Find where the given text appears and provide that cell's center as [x, y] coordinate. 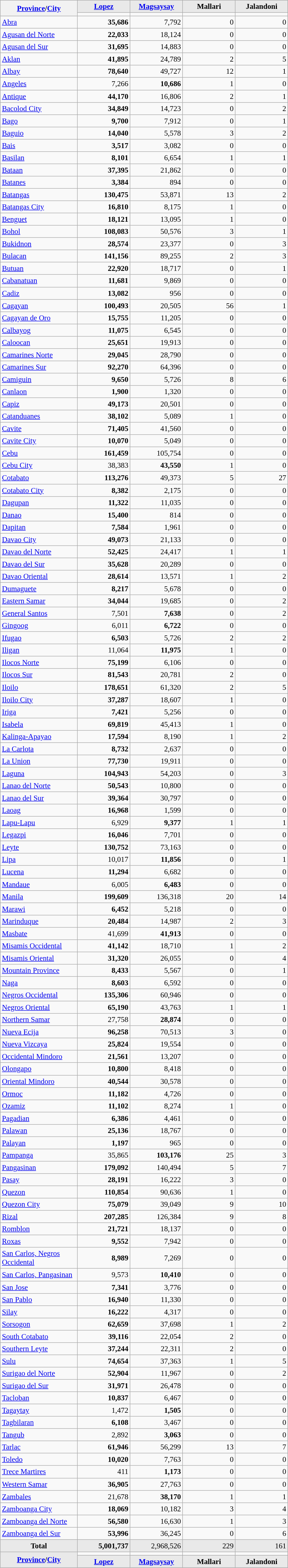
Rizal [39, 1217]
7,763 [157, 1460]
894 [157, 182]
50,576 [157, 232]
10,020 [104, 1460]
Lipa [39, 860]
161 [261, 1546]
La Union [39, 761]
Camarines Sur [39, 367]
6,106 [157, 663]
23,377 [157, 244]
78,640 [104, 72]
19,685 [157, 601]
Ormoc [39, 1094]
9,650 [104, 379]
7,501 [104, 614]
113,276 [104, 478]
9,377 [157, 823]
16,046 [104, 835]
56,299 [157, 1447]
21,133 [157, 539]
Ilocos Norte [39, 663]
11,975 [157, 650]
14,883 [157, 47]
24,417 [157, 552]
4,461 [157, 1118]
Batangas City [39, 207]
7,266 [104, 84]
56 [209, 306]
5,678 [157, 589]
11,075 [104, 330]
13,207 [157, 1057]
Surigao del Sur [39, 1386]
135,306 [104, 995]
3,063 [157, 1435]
13,571 [157, 576]
37,363 [157, 1361]
75,199 [104, 663]
Batanes [39, 182]
92,270 [104, 367]
Davao del Sur [39, 564]
90,636 [157, 1192]
20,484 [104, 921]
22,033 [104, 35]
8,418 [157, 1069]
9,552 [104, 1241]
15,400 [104, 515]
29,045 [104, 355]
5,049 [157, 441]
Negros Occidental [39, 995]
5,567 [157, 971]
39,116 [104, 1336]
35,628 [104, 564]
38,102 [104, 416]
104,943 [104, 773]
61,320 [157, 687]
7,269 [157, 1258]
19,554 [157, 1044]
56,580 [104, 1521]
8,190 [157, 737]
4,726 [157, 1094]
39,049 [157, 1204]
1,197 [104, 1143]
Capiz [39, 404]
Cotabato [39, 478]
81,543 [104, 675]
25,136 [104, 1131]
Gingoog [39, 626]
19,913 [157, 343]
96,258 [104, 1032]
39,364 [104, 798]
35,865 [104, 1155]
Manila [39, 897]
3,082 [157, 145]
89,255 [157, 256]
6,011 [104, 626]
41,142 [104, 946]
2,968,526 [157, 1546]
3,384 [104, 182]
26,055 [157, 958]
31,695 [104, 47]
Legazpi [39, 835]
20,289 [157, 564]
Batangas [39, 195]
37,244 [104, 1349]
9,700 [104, 121]
10,686 [157, 84]
25,651 [104, 343]
Occidental Mindoro [39, 1057]
8,603 [104, 983]
6,483 [157, 884]
13,082 [104, 293]
141,156 [104, 256]
40,544 [104, 1081]
Bukidnon [39, 244]
8,382 [104, 490]
Cagayan [39, 306]
Antique [39, 96]
10,182 [157, 1509]
Cadiz [39, 293]
Roxas [39, 1241]
18,137 [157, 1229]
6,592 [157, 983]
Cebu [39, 453]
Danao [39, 515]
5,001,737 [104, 1546]
34,044 [104, 601]
126,384 [157, 1217]
Dagupan [39, 502]
71,405 [104, 429]
Surigao del Norte [39, 1373]
Zamboanga del Norte [39, 1521]
6,467 [157, 1398]
20,781 [157, 675]
50,543 [104, 786]
7,341 [104, 1287]
Cagayan de Oro [39, 318]
161,459 [104, 453]
11,064 [104, 650]
45,413 [157, 724]
6,503 [104, 638]
Abra [39, 22]
14 [261, 897]
11,856 [157, 860]
20,505 [157, 306]
Iligan [39, 650]
10,410 [157, 1275]
30,797 [157, 798]
Basilan [39, 158]
8,217 [104, 589]
Agusan del Sur [39, 47]
Davao Oriental [39, 576]
Tacloban [39, 1398]
Cavite [39, 429]
11,967 [157, 1373]
14,987 [157, 921]
38,383 [104, 465]
Bataan [39, 170]
2,637 [157, 749]
Pagadian [39, 1118]
4,317 [157, 1312]
43,763 [157, 1008]
49,373 [157, 478]
130,752 [104, 847]
Catanduanes [39, 416]
San Pablo [39, 1299]
21,678 [104, 1497]
Tagbilaran [39, 1423]
Ifugao [39, 638]
San Jose [39, 1287]
22,054 [157, 1336]
18,710 [157, 946]
5,256 [157, 712]
20 [209, 897]
Nueva Vizcaya [39, 1044]
34,849 [104, 108]
49,727 [157, 72]
8,274 [157, 1106]
16,810 [104, 207]
Isabela [39, 724]
74,654 [104, 1361]
28,790 [157, 355]
10,070 [104, 441]
Zamboanga City [39, 1509]
105,754 [157, 453]
Ilocos Sur [39, 675]
6,682 [157, 872]
130,475 [104, 195]
Butuan [39, 269]
Cabanatuan [39, 281]
12 [209, 72]
6,108 [104, 1423]
75,079 [104, 1204]
Southern Leyte [39, 1349]
Lanao del Sur [39, 798]
Kalinga-Apayao [39, 737]
Caloocan [39, 343]
Masbate [39, 934]
1,599 [157, 810]
Laoag [39, 810]
Cotabato City [39, 490]
Pangasinan [39, 1167]
6,929 [104, 823]
16,806 [157, 96]
Iloilo City [39, 700]
24,789 [157, 59]
37,287 [104, 700]
10,837 [104, 1398]
Tagaytay [39, 1410]
Benguet [39, 219]
41,895 [104, 59]
21,561 [104, 1057]
7,638 [157, 614]
77,730 [104, 761]
Nueva Ecija [39, 1032]
Sulu [39, 1361]
5,578 [157, 133]
Western Samar [39, 1484]
Albay [39, 72]
53,996 [104, 1534]
7,421 [104, 712]
26,478 [157, 1386]
17,594 [104, 737]
64,396 [157, 367]
11,102 [104, 1106]
30,578 [157, 1081]
Davao City [39, 539]
31,320 [104, 958]
31,971 [104, 1386]
Misamis Occidental [39, 946]
7,942 [157, 1241]
49,073 [104, 539]
5,089 [157, 416]
2,175 [157, 490]
1,961 [157, 527]
178,651 [104, 687]
52,904 [104, 1373]
25,824 [104, 1044]
Sorsogon [39, 1324]
Camiguin [39, 379]
28,191 [104, 1180]
16,630 [157, 1521]
Oriental Mindoro [39, 1081]
11,294 [104, 872]
6,005 [104, 884]
140,494 [157, 1167]
8,175 [157, 207]
49,173 [104, 404]
Northern Samar [39, 1020]
8,101 [104, 158]
20,501 [157, 404]
21,862 [157, 170]
Camarines Norte [39, 355]
Laguna [39, 773]
1,472 [104, 1410]
814 [157, 515]
6,654 [157, 158]
Iloilo [39, 687]
Eastern Samar [39, 601]
8,433 [104, 971]
Bago [39, 121]
14,040 [104, 133]
73,163 [157, 847]
18,607 [157, 700]
Total [39, 1546]
21,721 [104, 1229]
Ozamiz [39, 1106]
110,854 [104, 1192]
Canlaon [39, 392]
Dapitan [39, 527]
Tangub [39, 1435]
229 [209, 1546]
Lapu-Lapu [39, 823]
Cebu City [39, 465]
Mountain Province [39, 971]
25 [209, 1155]
52,425 [104, 552]
Pasay [39, 1180]
Bais [39, 145]
100,493 [104, 306]
11,322 [104, 502]
9,573 [104, 1275]
18,767 [157, 1131]
11,182 [104, 1094]
199,609 [104, 897]
65,190 [104, 1008]
6,545 [157, 330]
Zamboanga del Sur [39, 1534]
Bohol [39, 232]
Quezon [39, 1192]
Agusan del Norte [39, 35]
Bacolod City [39, 108]
37,698 [157, 1324]
18,124 [157, 35]
38,170 [157, 1497]
7,912 [157, 121]
Misamis Oriental [39, 958]
27,758 [104, 1020]
16,968 [104, 810]
Quezon City [39, 1204]
37,395 [104, 170]
53,871 [157, 195]
Trece Martires [39, 1472]
Aklan [39, 59]
1,900 [104, 392]
43,550 [157, 465]
Marinduque [39, 921]
207,285 [104, 1217]
69,819 [104, 724]
6,452 [104, 909]
La Carlota [39, 749]
Palayan [39, 1143]
Toledo [39, 1460]
San Carlos, Pangasinan [39, 1275]
San Carlos, Negros Occidental [39, 1258]
36,245 [157, 1534]
1,505 [157, 1410]
General Santos [39, 614]
Leyte [39, 847]
22,920 [104, 269]
103,176 [157, 1155]
Lucena [39, 872]
Bulacan [39, 256]
108,083 [104, 232]
62,659 [104, 1324]
3,517 [104, 145]
Tarlac [39, 1447]
60,946 [157, 995]
5,218 [157, 909]
3,776 [157, 1287]
14,723 [157, 108]
7,584 [104, 527]
965 [157, 1143]
27 [261, 478]
Naga [39, 983]
Mandaue [39, 884]
1,320 [157, 392]
44,170 [104, 96]
11,205 [157, 318]
Silay [39, 1312]
9,869 [157, 281]
10,017 [104, 860]
28,574 [104, 244]
61,946 [104, 1447]
28,614 [104, 576]
35,686 [104, 22]
Romblon [39, 1229]
7,701 [157, 835]
1,173 [157, 1472]
6,386 [104, 1118]
36,905 [104, 1484]
19,911 [157, 761]
3,467 [157, 1423]
Lanao del Norte [39, 786]
956 [157, 293]
15,755 [104, 318]
41,913 [157, 934]
8,732 [104, 749]
Palawan [39, 1131]
41,699 [104, 934]
11,035 [157, 502]
6,722 [157, 626]
18,121 [104, 219]
28,874 [157, 1020]
10 [261, 1204]
Negros Oriental [39, 1008]
41,560 [157, 429]
Davao del Norte [39, 552]
8,989 [104, 1258]
Pampanga [39, 1155]
2,892 [104, 1435]
27,763 [157, 1484]
Angeles [39, 84]
Baguio [39, 133]
54,203 [157, 773]
7,792 [157, 22]
Cavite City [39, 441]
179,092 [104, 1167]
South Cotabato [39, 1336]
18,717 [157, 269]
16,940 [104, 1299]
Iriga [39, 712]
11,681 [104, 281]
Calbayog [39, 330]
13,095 [157, 219]
Zambales [39, 1497]
70,513 [157, 1032]
Marawi [39, 909]
136,318 [157, 897]
22,311 [157, 1349]
18,069 [104, 1509]
Dumaguete [39, 589]
411 [104, 1472]
11,330 [157, 1299]
Olongapo [39, 1069]
